Determine the (x, y) coordinate at the center of the cell enclosing the given text.  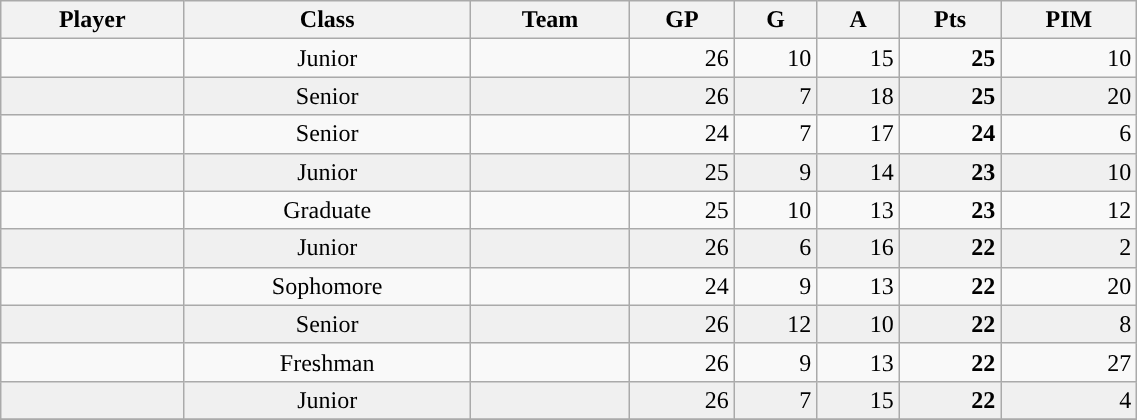
Team (550, 20)
16 (858, 248)
Class (328, 20)
PIM (1069, 20)
27 (1069, 362)
Player (92, 20)
8 (1069, 324)
Graduate (328, 210)
G (776, 20)
17 (858, 134)
A (858, 20)
18 (858, 96)
14 (858, 172)
Freshman (328, 362)
GP (682, 20)
Pts (950, 20)
4 (1069, 400)
2 (1069, 248)
Sophomore (328, 286)
